Determine the (x, y) coordinate at the center of the cell enclosing the given text.  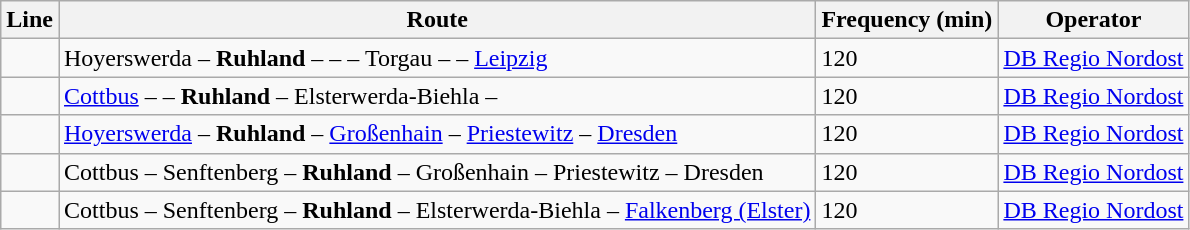
Cottbus – Senftenberg – Ruhland – Großenhain – Priestewitz – Dresden (436, 172)
Hoyerswerda – Ruhland – – – Torgau – – Leipzig (436, 58)
Cottbus – Senftenberg – Ruhland – Elsterwerda-Biehla – Falkenberg (Elster) (436, 210)
Cottbus – – Ruhland – Elsterwerda-Biehla – (436, 96)
Operator (1094, 20)
Line (30, 20)
Route (436, 20)
Frequency (min) (907, 20)
Hoyerswerda – Ruhland – Großenhain – Priestewitz – Dresden (436, 134)
